Determine the (X, Y) coordinate at the center of the cell enclosing the given text.  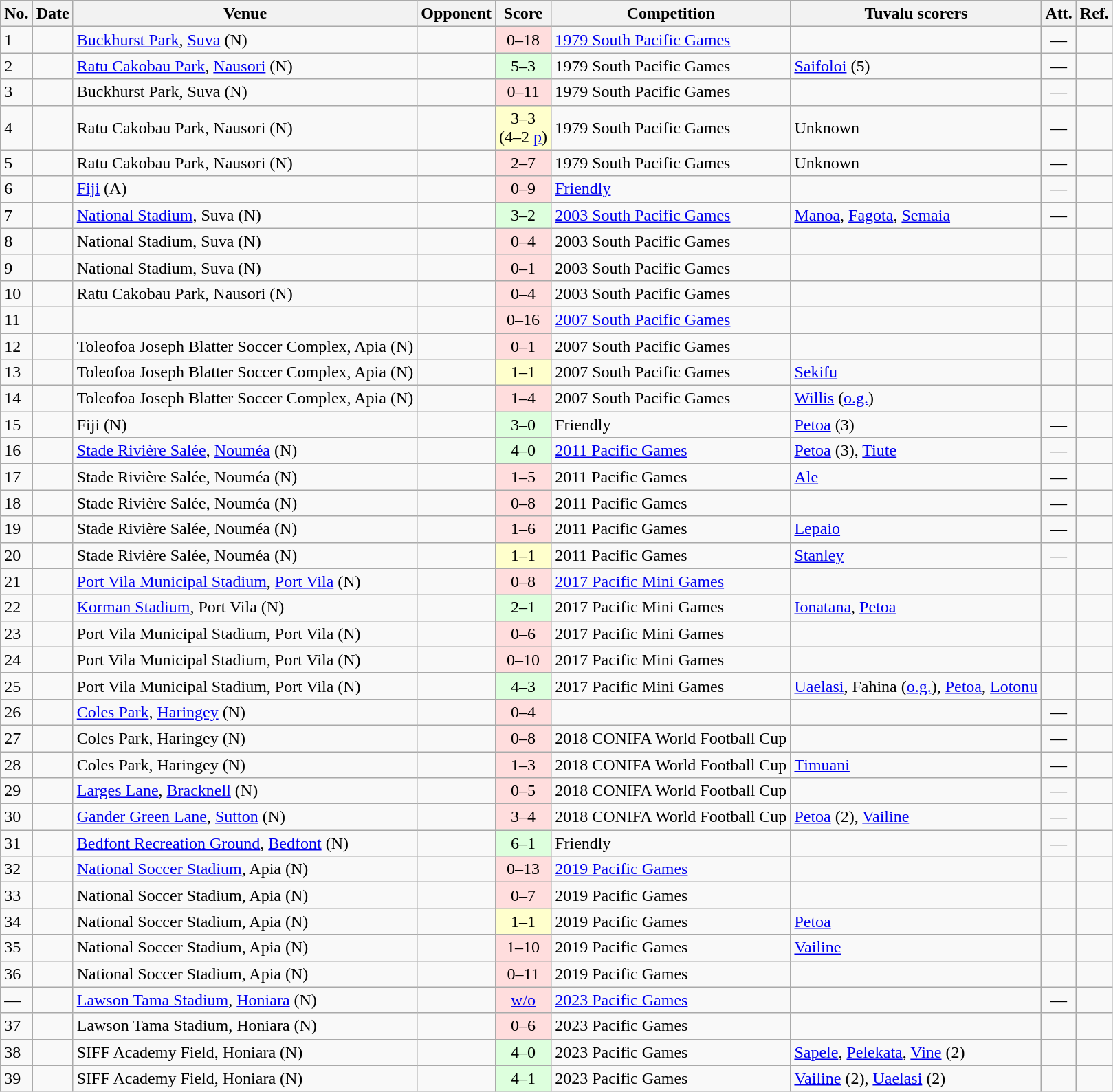
0–9 (524, 189)
Vailine (916, 948)
Manoa, Fagota, Semaia (916, 215)
Date (52, 14)
32 (16, 869)
5–3 (524, 66)
1–10 (524, 948)
0–10 (524, 660)
4–3 (524, 686)
1–6 (524, 529)
Gander Green Lane, Sutton (N) (245, 817)
No. (16, 14)
20 (16, 555)
0–7 (524, 895)
38 (16, 1052)
Petoa (2), Vailine (916, 817)
Ionatana, Petoa (916, 608)
2 (16, 66)
Opponent (456, 14)
29 (16, 791)
1–5 (524, 477)
26 (16, 712)
Korman Stadium, Port Vila (N) (245, 608)
5 (16, 163)
22 (16, 608)
21 (16, 581)
3–2 (524, 215)
Venue (245, 14)
Att. (1059, 14)
10 (16, 293)
Saifoloi (5) (916, 66)
9 (16, 267)
0–5 (524, 791)
Sekifu (916, 372)
18 (16, 503)
4–1 (524, 1078)
0–13 (524, 869)
Score (524, 14)
Bedfont Recreation Ground, Bedfont (N) (245, 843)
Lepaio (916, 529)
11 (16, 320)
Fiji (A) (245, 189)
35 (16, 948)
Competition (671, 14)
Petoa (3) (916, 425)
1–4 (524, 399)
15 (16, 425)
1 (16, 40)
33 (16, 895)
16 (16, 451)
3 (16, 92)
Petoa (3), Tiute (916, 451)
1–3 (524, 765)
34 (16, 922)
w/o (524, 1000)
Fiji (N) (245, 425)
25 (16, 686)
36 (16, 974)
6–1 (524, 843)
2–1 (524, 608)
39 (16, 1078)
28 (16, 765)
4 (16, 128)
Ref. (1094, 14)
6 (16, 189)
12 (16, 346)
0–18 (524, 40)
Vailine (2), Uaelasi (2) (916, 1078)
27 (16, 738)
Tuvalu scorers (916, 14)
Ale (916, 477)
2–7 (524, 163)
13 (16, 372)
Uaelasi, Fahina (o.g.), Petoa, Lotonu (916, 686)
Timuani (916, 765)
3–0 (524, 425)
3–3(4–2 p) (524, 128)
19 (16, 529)
17 (16, 477)
30 (16, 817)
23 (16, 634)
0–16 (524, 320)
Willis (o.g.) (916, 399)
Larges Lane, Bracknell (N) (245, 791)
Petoa (916, 922)
24 (16, 660)
3–4 (524, 817)
Stanley (916, 555)
14 (16, 399)
31 (16, 843)
37 (16, 1026)
7 (16, 215)
Sapele, Pelekata, Vine (2) (916, 1052)
8 (16, 241)
